Locate the cell with the specified text and output its [x, y] center coordinate. 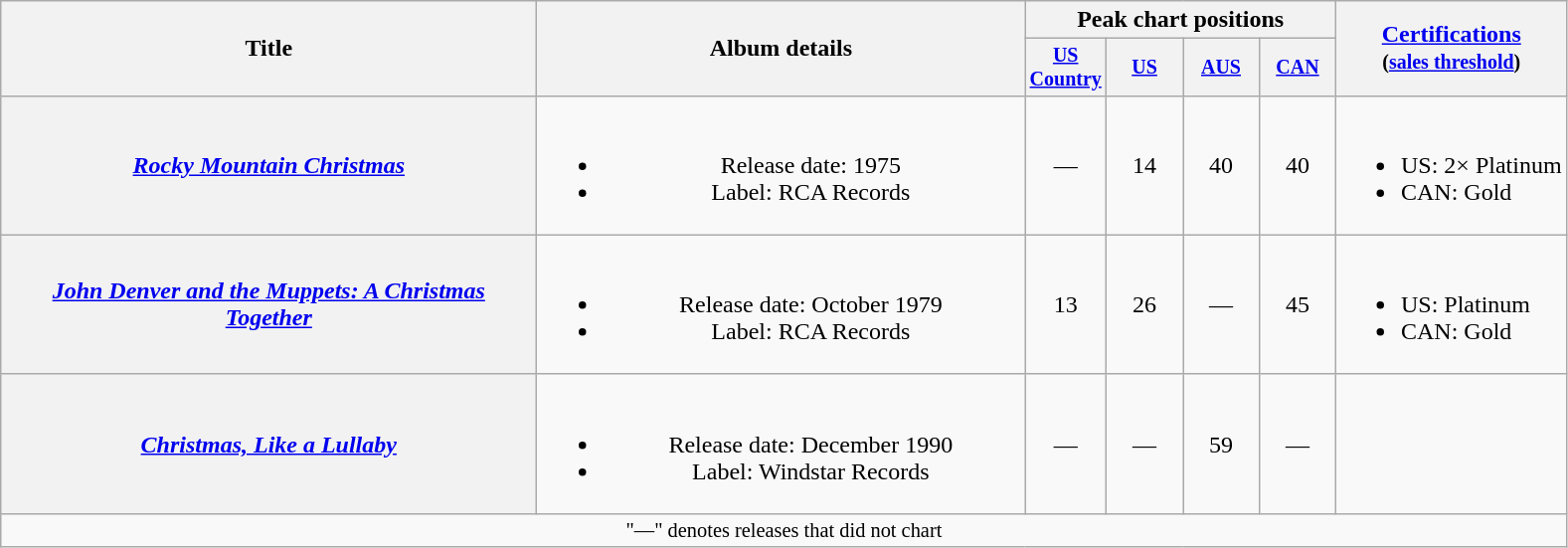
Release date: 1975Label: RCA Records [782, 165]
Christmas, Like a Lullaby [268, 444]
59 [1221, 444]
Rocky Mountain Christmas [268, 165]
US: 2× PlatinumCAN: Gold [1452, 165]
Title [268, 49]
Release date: October 1979Label: RCA Records [782, 304]
CAN [1297, 68]
Album details [782, 49]
Peak chart positions [1181, 20]
Release date: December 1990Label: Windstar Records [782, 444]
45 [1297, 304]
US Country [1066, 68]
26 [1145, 304]
John Denver and the Muppets: A Christmas Together [268, 304]
"—" denotes releases that did not chart [784, 530]
US [1145, 68]
Certifications(sales threshold) [1452, 49]
AUS [1221, 68]
13 [1066, 304]
14 [1145, 165]
US: PlatinumCAN: Gold [1452, 304]
